Determine the (x, y) coordinate at the center of the cell enclosing the given text.  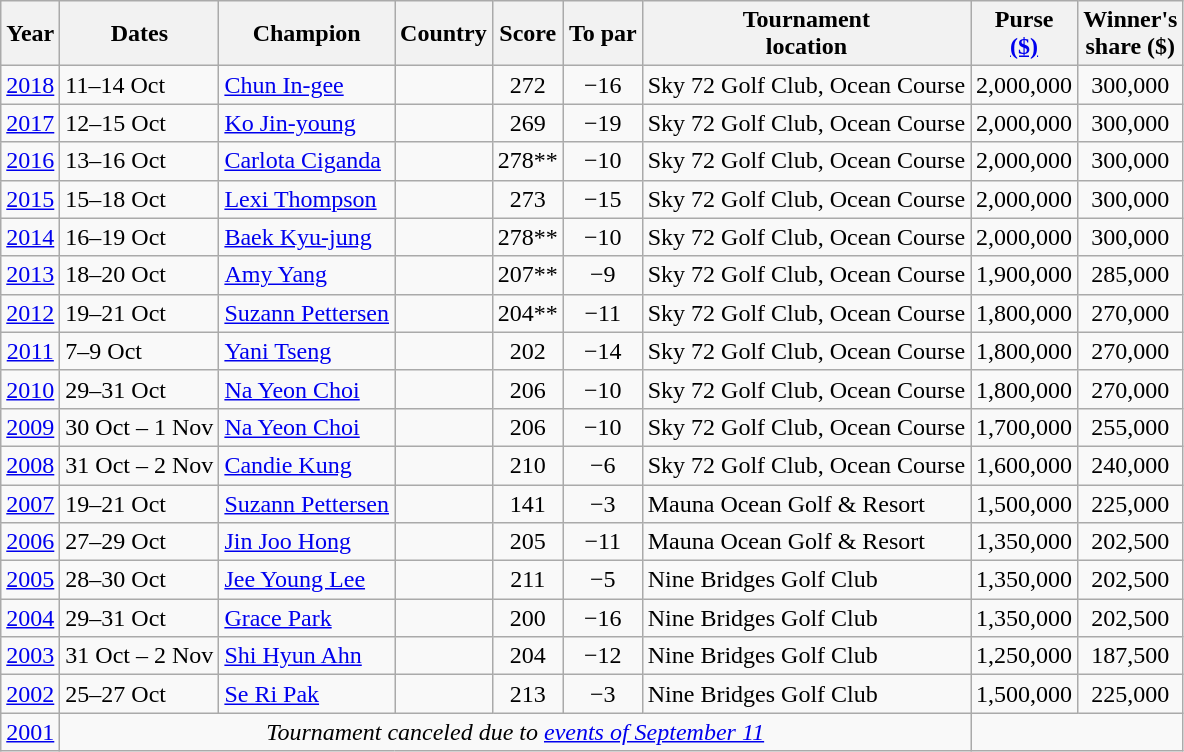
240,000 (1130, 465)
−12 (602, 656)
Purse($) (1024, 34)
210 (528, 465)
2007 (30, 503)
202 (528, 351)
207** (528, 275)
Grace Park (307, 618)
211 (528, 580)
Ko Jin-young (307, 123)
1,600,000 (1024, 465)
Score (528, 34)
2003 (30, 656)
Shi Hyun Ahn (307, 656)
Tournamentlocation (806, 34)
2017 (30, 123)
2009 (30, 427)
Jin Joo Hong (307, 542)
204 (528, 656)
1,250,000 (1024, 656)
Se Ri Pak (307, 694)
7–9 Oct (140, 351)
−6 (602, 465)
Candie Kung (307, 465)
Tournament canceled due to events of September 11 (516, 732)
Year (30, 34)
285,000 (1130, 275)
11–14 Oct (140, 85)
2001 (30, 732)
2002 (30, 694)
Baek Kyu-jung (307, 237)
28–30 Oct (140, 580)
255,000 (1130, 427)
2016 (30, 161)
2006 (30, 542)
2012 (30, 313)
Jee Young Lee (307, 580)
272 (528, 85)
18–20 Oct (140, 275)
213 (528, 694)
205 (528, 542)
Lexi Thompson (307, 199)
2014 (30, 237)
−14 (602, 351)
25–27 Oct (140, 694)
2011 (30, 351)
13–16 Oct (140, 161)
2005 (30, 580)
2013 (30, 275)
273 (528, 199)
204** (528, 313)
−9 (602, 275)
Winner'sshare ($) (1130, 34)
Carlota Ciganda (307, 161)
200 (528, 618)
15–18 Oct (140, 199)
1,900,000 (1024, 275)
2010 (30, 389)
2018 (30, 85)
Amy Yang (307, 275)
2015 (30, 199)
Dates (140, 34)
To par (602, 34)
Yani Tseng (307, 351)
141 (528, 503)
16–19 Oct (140, 237)
27–29 Oct (140, 542)
2008 (30, 465)
30 Oct – 1 Nov (140, 427)
269 (528, 123)
187,500 (1130, 656)
1,700,000 (1024, 427)
12–15 Oct (140, 123)
−15 (602, 199)
−5 (602, 580)
Chun In-gee (307, 85)
Country (444, 34)
−19 (602, 123)
2004 (30, 618)
Champion (307, 34)
